Return the (x, y) coordinate for the center point of the cell that contains the specified text.  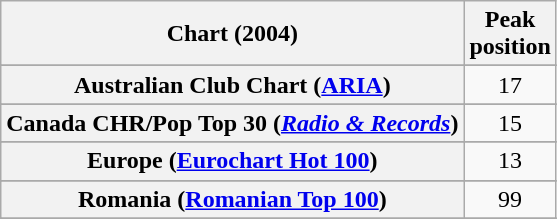
Peakposition (510, 34)
Canada CHR/Pop Top 30 (Radio & Records) (232, 123)
13 (510, 161)
Romania (Romanian Top 100) (232, 199)
15 (510, 123)
Australian Club Chart (ARIA) (232, 85)
Europe (Eurochart Hot 100) (232, 161)
17 (510, 85)
99 (510, 199)
Chart (2004) (232, 34)
